Identify which cell holds the provided text, then report its (X, Y) central coordinate. 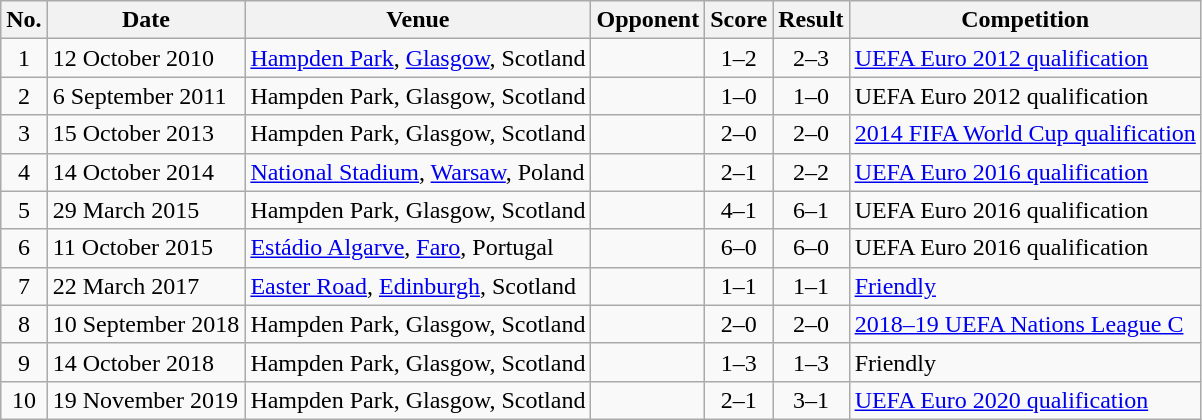
1 (24, 58)
Date (146, 20)
3 (24, 134)
22 March 2017 (146, 286)
UEFA Euro 2020 qualification (1025, 400)
11 October 2015 (146, 248)
Venue (418, 20)
6 September 2011 (146, 96)
Opponent (648, 20)
29 March 2015 (146, 210)
Score (739, 20)
4–1 (739, 210)
2014 FIFA World Cup qualification (1025, 134)
10 September 2018 (146, 324)
14 October 2014 (146, 172)
10 (24, 400)
2–3 (811, 58)
14 October 2018 (146, 362)
National Stadium, Warsaw, Poland (418, 172)
Estádio Algarve, Faro, Portugal (418, 248)
12 October 2010 (146, 58)
2018–19 UEFA Nations League C (1025, 324)
2 (24, 96)
6–1 (811, 210)
19 November 2019 (146, 400)
Competition (1025, 20)
3–1 (811, 400)
6 (24, 248)
8 (24, 324)
5 (24, 210)
15 October 2013 (146, 134)
Result (811, 20)
7 (24, 286)
1–2 (739, 58)
9 (24, 362)
2–2 (811, 172)
No. (24, 20)
Easter Road, Edinburgh, Scotland (418, 286)
4 (24, 172)
